Extract the [X, Y] coordinate from the center of the cell holding the provided text.  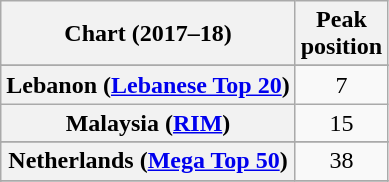
15 [341, 123]
7 [341, 85]
Lebanon (Lebanese Top 20) [148, 85]
38 [341, 161]
Peak position [341, 34]
Netherlands (Mega Top 50) [148, 161]
Malaysia (RIM) [148, 123]
Chart (2017–18) [148, 34]
